From the cell containing the given text, extract its center point as (x, y) coordinate. 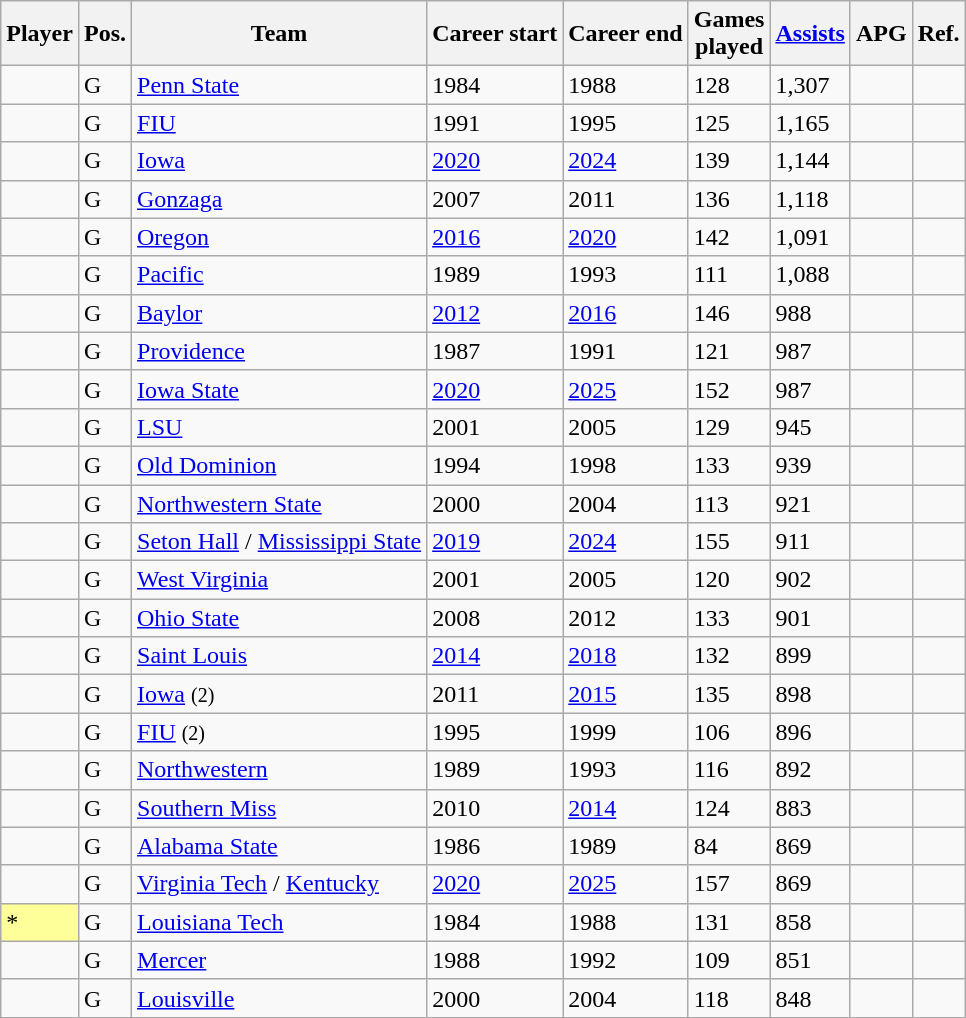
2018 (626, 656)
1,307 (810, 85)
892 (810, 770)
Virginia Tech / Kentucky (280, 884)
120 (729, 580)
125 (729, 123)
106 (729, 732)
Pos. (104, 34)
1986 (495, 846)
Gamesplayed (729, 34)
902 (810, 580)
Baylor (280, 313)
883 (810, 808)
945 (810, 427)
Louisiana Tech (280, 922)
Player (40, 34)
2010 (495, 808)
Iowa (280, 161)
Saint Louis (280, 656)
Seton Hall / Mississippi State (280, 542)
988 (810, 313)
1,088 (810, 275)
Mercer (280, 960)
898 (810, 694)
848 (810, 998)
851 (810, 960)
FIU (280, 123)
2008 (495, 618)
146 (729, 313)
121 (729, 351)
Pacific (280, 275)
921 (810, 503)
111 (729, 275)
Career end (626, 34)
116 (729, 770)
142 (729, 237)
1998 (626, 465)
1992 (626, 960)
Ohio State (280, 618)
2015 (626, 694)
Ref. (938, 34)
1994 (495, 465)
APG (881, 34)
139 (729, 161)
1,118 (810, 199)
Providence (280, 351)
136 (729, 199)
113 (729, 503)
Southern Miss (280, 808)
1999 (626, 732)
899 (810, 656)
Louisville (280, 998)
911 (810, 542)
157 (729, 884)
* (40, 922)
1,165 (810, 123)
939 (810, 465)
109 (729, 960)
128 (729, 85)
124 (729, 808)
858 (810, 922)
Old Dominion (280, 465)
Assists (810, 34)
131 (729, 922)
135 (729, 694)
Penn State (280, 85)
2007 (495, 199)
1,144 (810, 161)
Iowa State (280, 389)
901 (810, 618)
Gonzaga (280, 199)
West Virginia (280, 580)
Team (280, 34)
Career start (495, 34)
1,091 (810, 237)
Oregon (280, 237)
Alabama State (280, 846)
FIU (2) (280, 732)
132 (729, 656)
152 (729, 389)
84 (729, 846)
1987 (495, 351)
155 (729, 542)
896 (810, 732)
118 (729, 998)
Northwestern (280, 770)
Northwestern State (280, 503)
2019 (495, 542)
LSU (280, 427)
Iowa (2) (280, 694)
129 (729, 427)
